Identify which cell holds the provided text, then report its [X, Y] central coordinate. 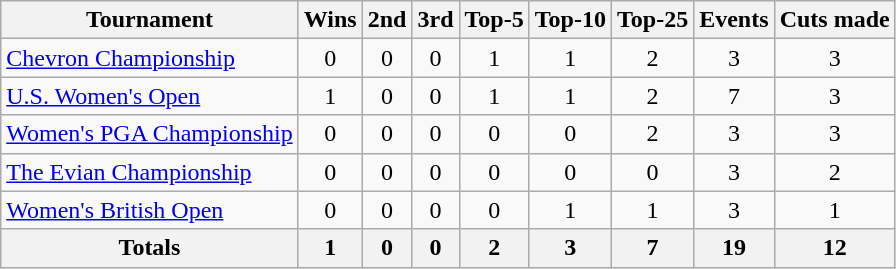
12 [834, 248]
Totals [150, 248]
19 [734, 248]
Wins [330, 20]
Women's PGA Championship [150, 134]
Top-10 [570, 20]
Top-25 [652, 20]
Tournament [150, 20]
Women's British Open [150, 210]
Events [734, 20]
U.S. Women's Open [150, 96]
Chevron Championship [150, 58]
3rd [436, 20]
The Evian Championship [150, 172]
2nd [387, 20]
Cuts made [834, 20]
Top-5 [494, 20]
